Capture the cell that displays the provided text and extract its (x, y) central coordinate. 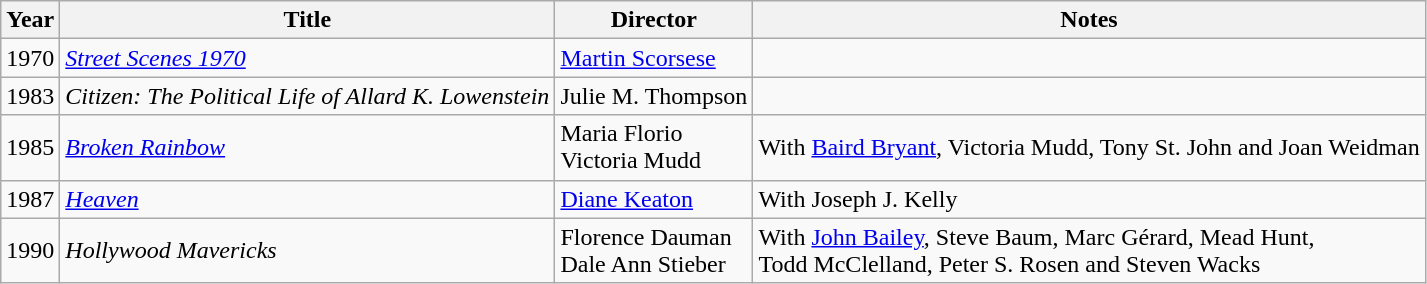
With Baird Bryant, Victoria Mudd, Tony St. John and Joan Weidman (1089, 148)
Diane Keaton (654, 199)
With Joseph J. Kelly (1089, 199)
1987 (30, 199)
Julie M. Thompson (654, 96)
Heaven (308, 199)
With John Bailey, Steve Baum, Marc Gérard, Mead Hunt,Todd McClelland, Peter S. Rosen and Steven Wacks (1089, 250)
1990 (30, 250)
1970 (30, 58)
Title (308, 20)
1983 (30, 96)
Year (30, 20)
Citizen: The Political Life of Allard K. Lowenstein (308, 96)
Maria FlorioVictoria Mudd (654, 148)
Notes (1089, 20)
1985 (30, 148)
Florence DaumanDale Ann Stieber (654, 250)
Broken Rainbow (308, 148)
Director (654, 20)
Martin Scorsese (654, 58)
Street Scenes 1970 (308, 58)
Hollywood Mavericks (308, 250)
